Extract the [x, y] coordinate from the center of the cell holding the provided text.  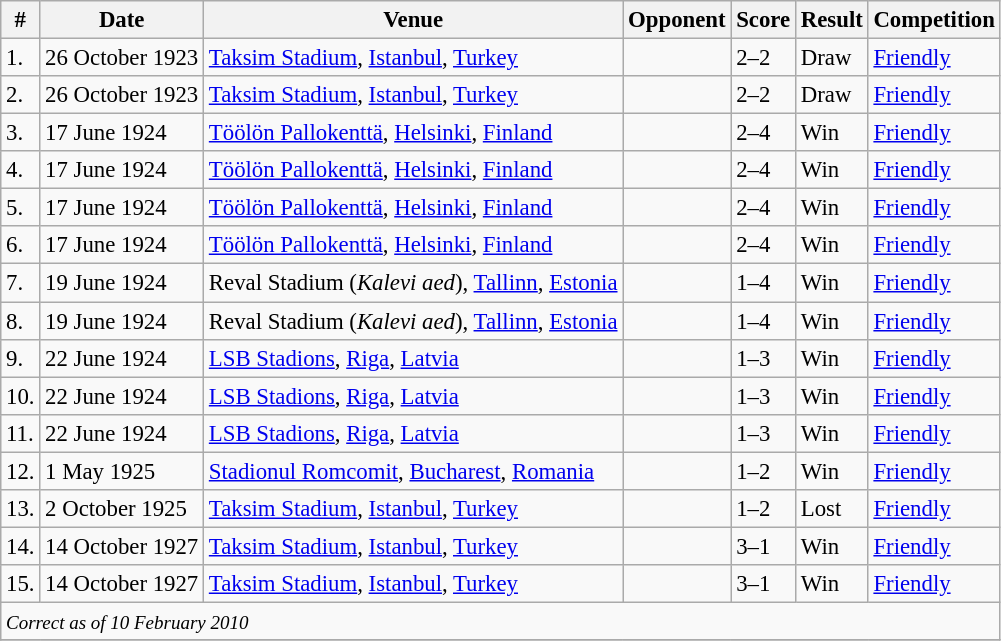
12. [20, 471]
1 May 1925 [122, 471]
5. [20, 208]
14. [20, 546]
7. [20, 283]
1. [20, 58]
10. [20, 396]
6. [20, 245]
3. [20, 133]
Correct as of 10 February 2010 [500, 621]
11. [20, 433]
Result [832, 20]
2. [20, 95]
# [20, 20]
8. [20, 321]
4. [20, 170]
Venue [414, 20]
2 October 1925 [122, 509]
15. [20, 584]
Stadionul Romcomit, Bucharest, Romania [414, 471]
Date [122, 20]
Competition [934, 20]
Score [764, 20]
Opponent [677, 20]
9. [20, 358]
Lost [832, 509]
13. [20, 509]
